Detect which cell encompasses the target text, then output its [X, Y] center coordinate. 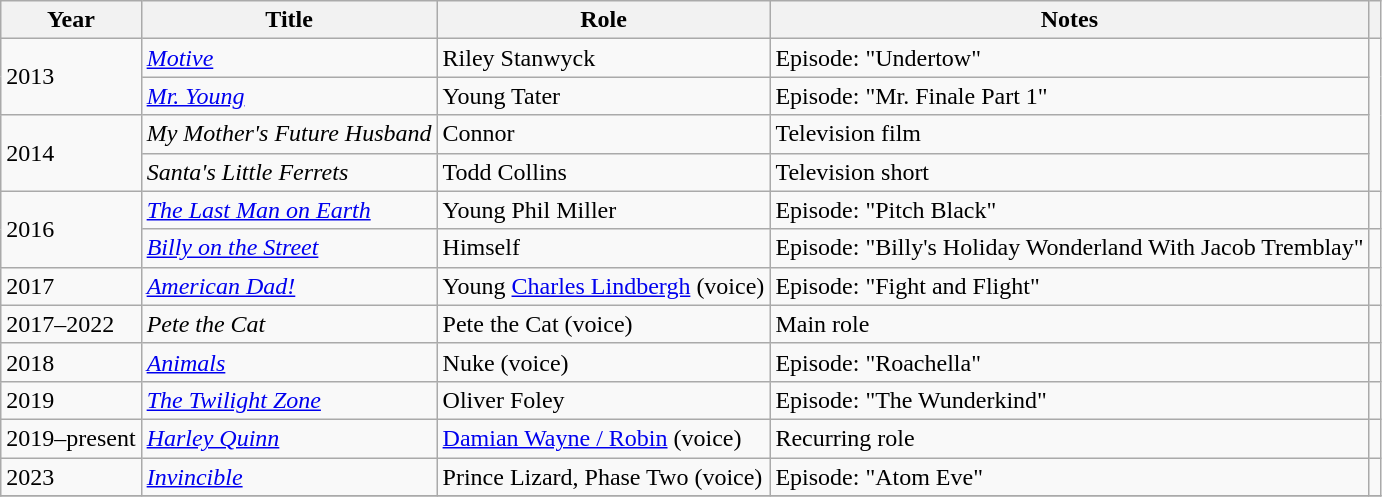
Harley Quinn [289, 438]
Pete the Cat (voice) [604, 324]
Notes [1070, 20]
Young Charles Lindbergh (voice) [604, 286]
Pete the Cat [289, 324]
2019–present [71, 438]
2016 [71, 229]
Title [289, 20]
Invincible [289, 477]
Recurring role [1070, 438]
Episode: "Fight and Flight" [1070, 286]
Episode: "Pitch Black" [1070, 210]
Year [71, 20]
The Last Man on Earth [289, 210]
Motive [289, 58]
Nuke (voice) [604, 362]
The Twilight Zone [289, 400]
Episode: "Undertow" [1070, 58]
Young Phil Miller [604, 210]
Episode: "Roachella" [1070, 362]
Santa's Little Ferrets [289, 172]
Oliver Foley [604, 400]
Role [604, 20]
Connor [604, 134]
Todd Collins [604, 172]
Main role [1070, 324]
2018 [71, 362]
My Mother's Future Husband [289, 134]
2013 [71, 77]
Young Tater [604, 96]
Episode: "Billy's Holiday Wonderland With Jacob Tremblay" [1070, 248]
Television short [1070, 172]
2017 [71, 286]
Riley Stanwyck [604, 58]
2014 [71, 153]
Episode: "Mr. Finale Part 1" [1070, 96]
2019 [71, 400]
2017–2022 [71, 324]
Himself [604, 248]
Damian Wayne / Robin (voice) [604, 438]
American Dad! [289, 286]
Animals [289, 362]
Prince Lizard, Phase Two (voice) [604, 477]
Episode: "Atom Eve" [1070, 477]
Mr. Young [289, 96]
Billy on the Street [289, 248]
2023 [71, 477]
Television film [1070, 134]
Episode: "The Wunderkind" [1070, 400]
